Locate the cell with the specified text and output its [x, y] center coordinate. 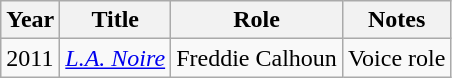
Role [257, 20]
L.A. Noire [116, 58]
Notes [396, 20]
Title [116, 20]
Year [30, 20]
2011 [30, 58]
Freddie Calhoun [257, 58]
Voice role [396, 58]
